Identify which cell holds the provided text, then report its [X, Y] central coordinate. 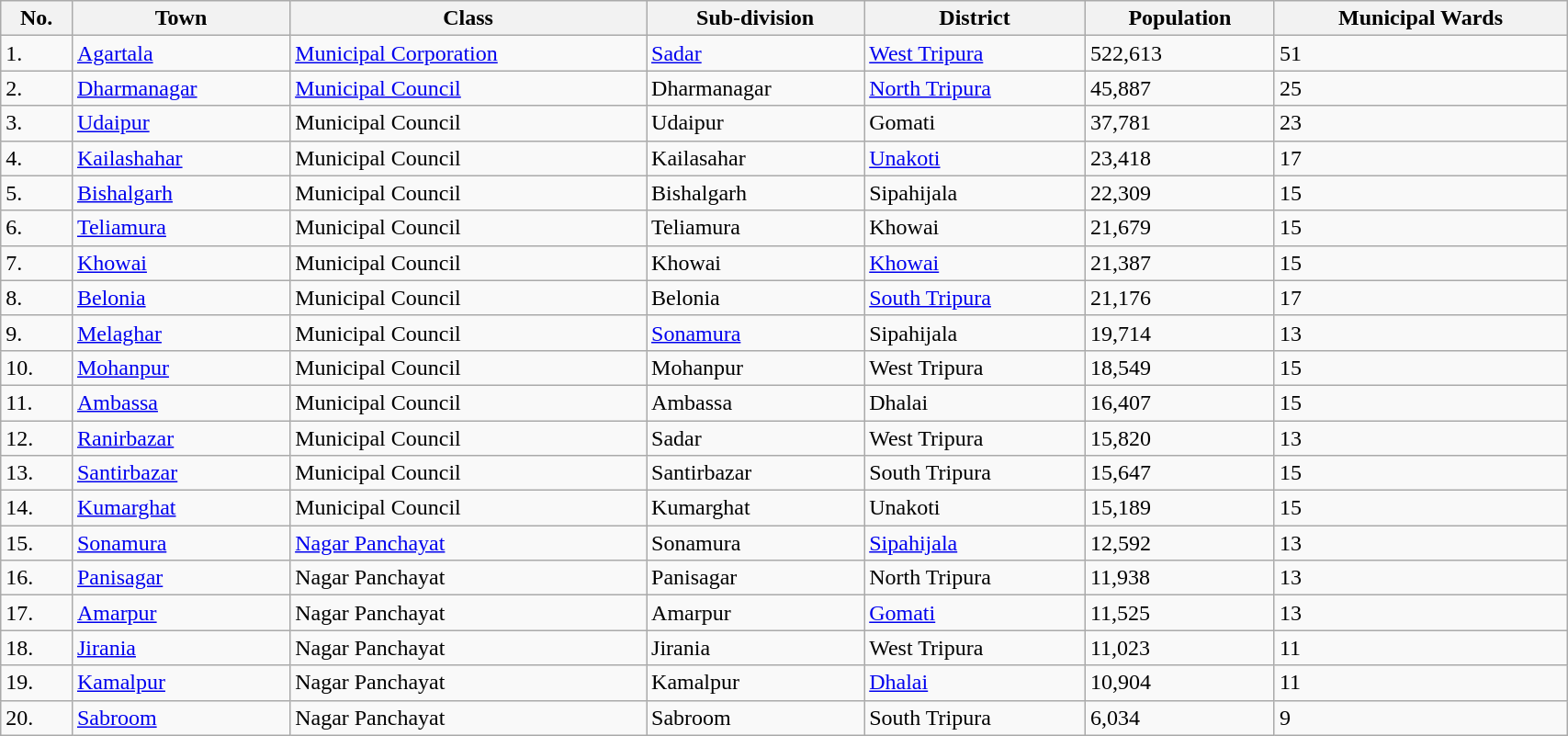
18,549 [1179, 368]
16,407 [1179, 402]
45,887 [1179, 88]
9. [37, 333]
Municipal Corporation [468, 53]
Agartala [180, 53]
21,176 [1179, 298]
5. [37, 193]
15. [37, 543]
6. [37, 228]
18. [37, 648]
15,820 [1179, 438]
Ranirbazar [180, 438]
Kailashahar [180, 158]
10. [37, 368]
21,679 [1179, 228]
7. [37, 263]
17. [37, 613]
21,387 [1179, 263]
1. [37, 53]
14. [37, 508]
37,781 [1179, 123]
Municipal Wards [1420, 18]
11. [37, 402]
12,592 [1179, 543]
15,647 [1179, 473]
Sub-division [755, 18]
No. [37, 18]
23,418 [1179, 158]
16. [37, 578]
6,034 [1179, 718]
22,309 [1179, 193]
13. [37, 473]
8. [37, 298]
522,613 [1179, 53]
Population [1179, 18]
Town [180, 18]
10,904 [1179, 683]
11,525 [1179, 613]
Kailasahar [755, 158]
25 [1420, 88]
19,714 [1179, 333]
15,189 [1179, 508]
3. [37, 123]
2. [37, 88]
23 [1420, 123]
Class [468, 18]
12. [37, 438]
11,023 [1179, 648]
51 [1420, 53]
20. [37, 718]
4. [37, 158]
9 [1420, 718]
11,938 [1179, 578]
District [976, 18]
Melaghar [180, 333]
19. [37, 683]
